Capture the cell that displays the provided text and extract its (X, Y) central coordinate. 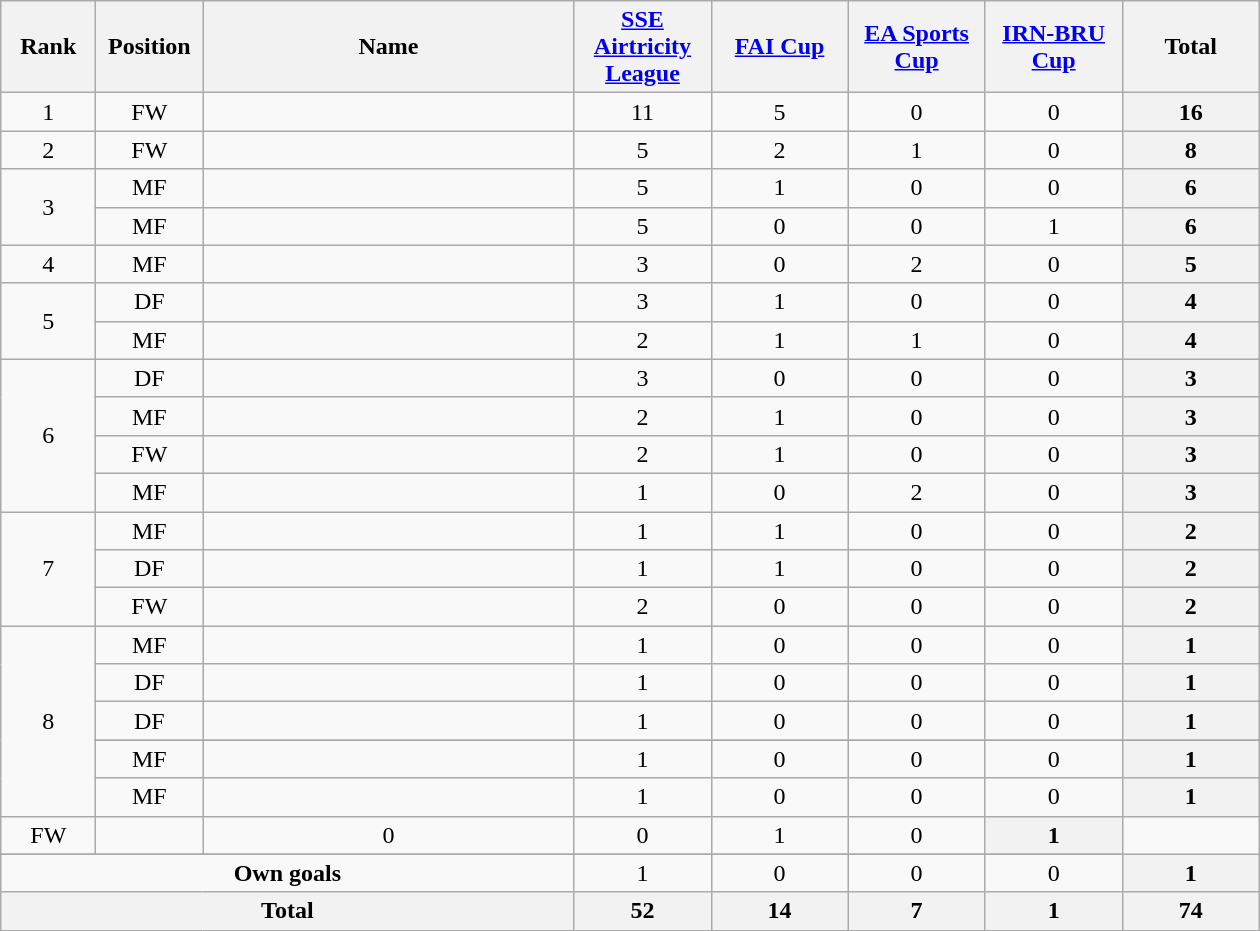
EA Sports Cup (916, 47)
IRN-BRU Cup (1054, 47)
16 (1190, 112)
Rank (48, 47)
FAI Cup (780, 47)
14 (780, 911)
11 (642, 112)
Own goals (288, 873)
Position (150, 47)
74 (1190, 911)
Name (388, 47)
52 (642, 911)
SSE Airtricity League (642, 47)
